Determine the [X, Y] coordinate at the center of the cell enclosing the given text.  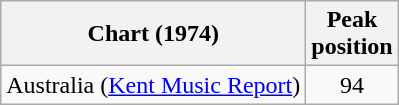
94 [352, 85]
Chart (1974) [154, 34]
Australia (Kent Music Report) [154, 85]
Peakposition [352, 34]
